Provide the [X, Y] coordinate of the cell's center where the given text is located.  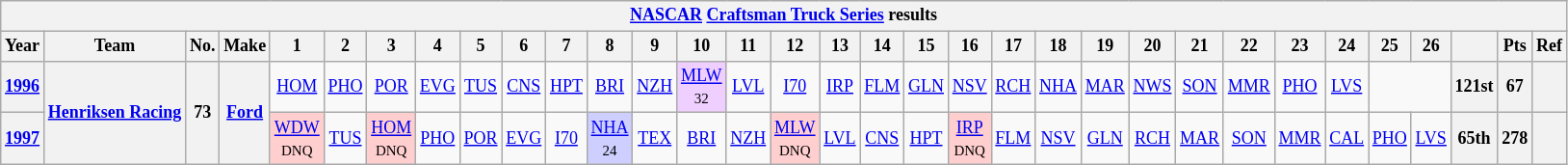
1 [297, 46]
Pts [1515, 46]
Team [114, 46]
NWS [1152, 87]
1997 [23, 139]
Henriksen Racing [114, 112]
NASCAR Craftsman Truck Series results [784, 15]
HOM [297, 87]
4 [438, 46]
23 [1300, 46]
IRPDNQ [969, 139]
67 [1515, 87]
3 [391, 46]
26 [1431, 46]
Make [245, 46]
24 [1346, 46]
Ford [245, 112]
2 [345, 46]
HOMDNQ [391, 139]
CAL [1346, 139]
IRP [840, 87]
No. [202, 46]
121st [1474, 87]
TEX [655, 139]
18 [1058, 46]
Year [23, 46]
MLW32 [701, 87]
12 [796, 46]
13 [840, 46]
NHA [1058, 87]
MLWDNQ [796, 139]
65th [1474, 139]
10 [701, 46]
7 [566, 46]
19 [1105, 46]
Ref [1550, 46]
25 [1389, 46]
WDWDNQ [297, 139]
17 [1013, 46]
5 [481, 46]
278 [1515, 139]
1996 [23, 87]
14 [882, 46]
11 [748, 46]
22 [1248, 46]
20 [1152, 46]
6 [524, 46]
8 [610, 46]
15 [927, 46]
NHA24 [610, 139]
73 [202, 112]
21 [1200, 46]
16 [969, 46]
9 [655, 46]
